Output the (X, Y) coordinate of the center of the cell containing the given text.  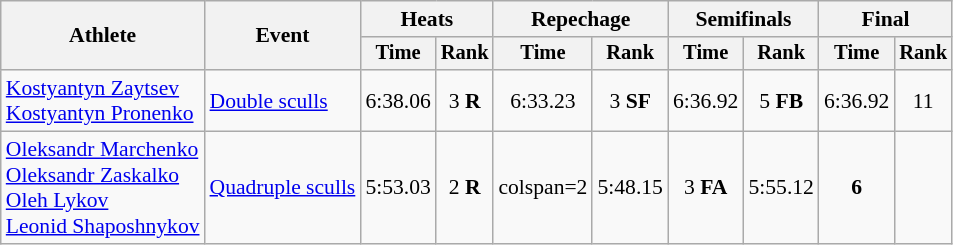
5:53.03 (398, 188)
Athlete (103, 36)
5:48.15 (630, 188)
Double sculls (283, 100)
colspan=2 (542, 188)
6 (856, 188)
Repechage (580, 19)
3 SF (630, 100)
Semifinals (744, 19)
Oleksandr MarchenkoOleksandr ZaskalkoOleh LykovLeonid Shaposhnykov (103, 188)
6:38.06 (398, 100)
5:55.12 (780, 188)
Kostyantyn ZaytsevKostyantyn Pronenko (103, 100)
Heats (426, 19)
3 R (465, 100)
3 FA (706, 188)
2 R (465, 188)
5 FB (780, 100)
Event (283, 36)
Final (886, 19)
Quadruple sculls (283, 188)
6:33.23 (542, 100)
11 (923, 100)
